Identify which cell holds the provided text, then report its (x, y) central coordinate. 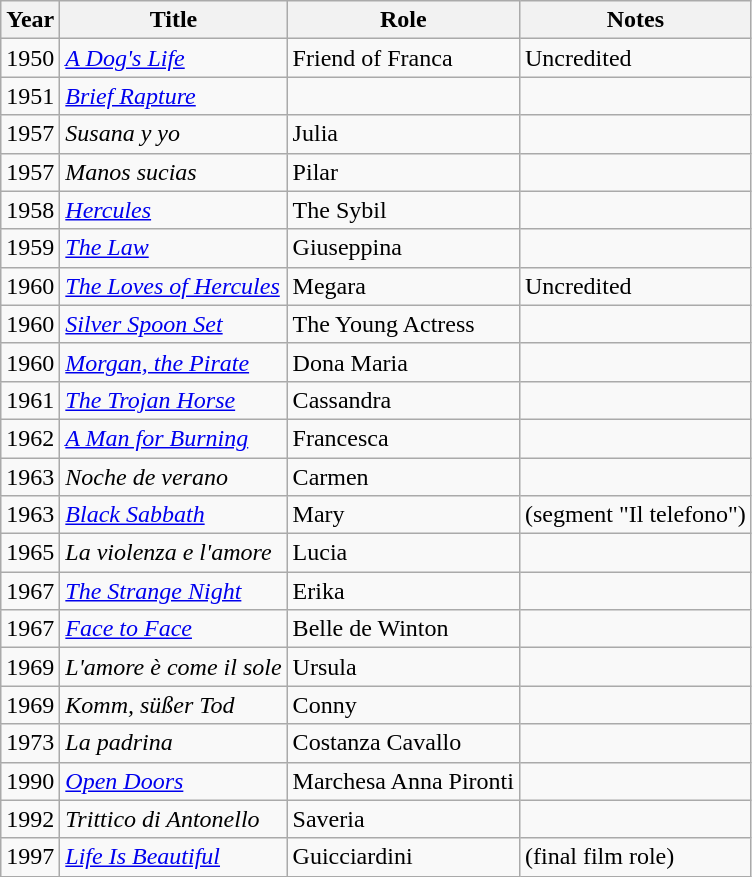
Manos sucias (174, 172)
Komm, süßer Tod (174, 705)
Megara (403, 286)
Giuseppina (403, 248)
1992 (30, 819)
Costanza Cavallo (403, 743)
(final film role) (635, 857)
The Loves of Hercules (174, 286)
Belle de Winton (403, 629)
The Young Actress (403, 324)
Conny (403, 705)
Brief Rapture (174, 96)
1951 (30, 96)
Role (403, 20)
Morgan, the Pirate (174, 362)
1965 (30, 553)
A Dog's Life (174, 58)
1959 (30, 248)
Julia (403, 134)
Pilar (403, 172)
La violenza e l'amore (174, 553)
L'amore è come il sole (174, 667)
Life Is Beautiful (174, 857)
Cassandra (403, 400)
1962 (30, 438)
Black Sabbath (174, 515)
A Man for Burning (174, 438)
Erika (403, 591)
The Sybil (403, 210)
Saveria (403, 819)
Guicciardini (403, 857)
Marchesa Anna Pironti (403, 781)
(segment "Il telefono") (635, 515)
The Strange Night (174, 591)
Notes (635, 20)
Francesca (403, 438)
Open Doors (174, 781)
Year (30, 20)
Dona Maria (403, 362)
1990 (30, 781)
The Trojan Horse (174, 400)
1997 (30, 857)
Title (174, 20)
1958 (30, 210)
1961 (30, 400)
Noche de verano (174, 477)
Carmen (403, 477)
Lucia (403, 553)
Trittico di Antonello (174, 819)
Mary (403, 515)
1973 (30, 743)
Face to Face (174, 629)
The Law (174, 248)
Hercules (174, 210)
Ursula (403, 667)
Silver Spoon Set (174, 324)
Friend of Franca (403, 58)
Susana y yo (174, 134)
La padrina (174, 743)
1950 (30, 58)
